For the text-containing cell, return its midpoint in [x, y] coordinate format. 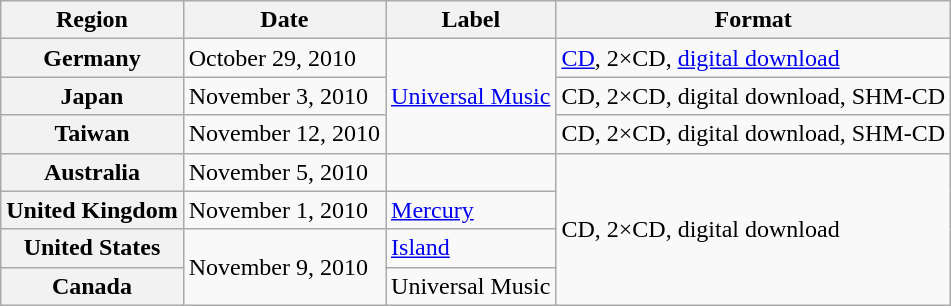
November 3, 2010 [284, 96]
October 29, 2010 [284, 58]
November 1, 2010 [284, 210]
Canada [92, 286]
November 5, 2010 [284, 172]
November 12, 2010 [284, 134]
Japan [92, 96]
Taiwan [92, 134]
Format [754, 20]
Island [471, 248]
United States [92, 248]
United Kingdom [92, 210]
Germany [92, 58]
Region [92, 20]
November 9, 2010 [284, 267]
Date [284, 20]
Label [471, 20]
Mercury [471, 210]
Australia [92, 172]
